Detect which cell encompasses the target text, then output its [x, y] center coordinate. 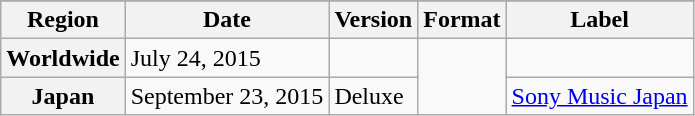
Region [63, 20]
Japan [63, 96]
Version [374, 20]
September 23, 2015 [227, 96]
July 24, 2015 [227, 58]
Format [462, 20]
Deluxe [374, 96]
Date [227, 20]
Sony Music Japan [600, 96]
Worldwide [63, 58]
Label [600, 20]
